Extract the [x, y] coordinate from the center of the cell holding the provided text.  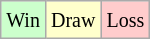
Draw [72, 20]
Loss [126, 20]
Win [24, 20]
